Detect which cell encompasses the target text, then output its (X, Y) center coordinate. 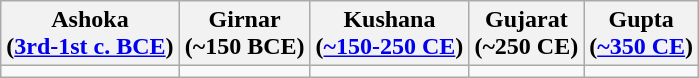
Kushana(~150-250 CE) (390, 34)
Ashoka(3rd-1st c. BCE) (90, 34)
Gujarat(~250 CE) (526, 34)
Girnar(~150 BCE) (244, 34)
Gupta(~350 CE) (642, 34)
